Extract the [X, Y] coordinate from the center of the cell holding the provided text.  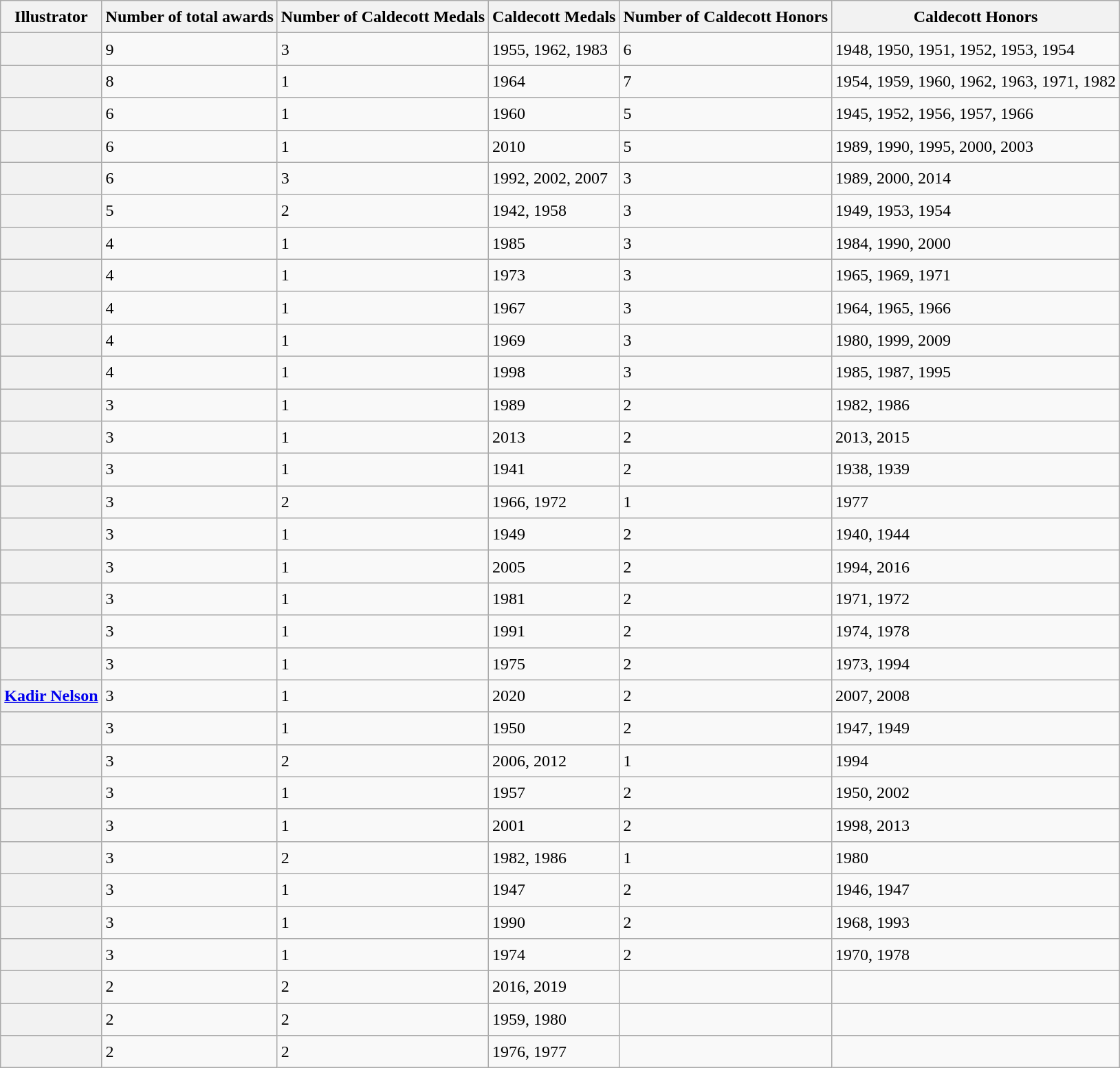
1975 [554, 664]
2016, 2019 [554, 987]
1976, 1977 [554, 1052]
2013, 2015 [976, 437]
1955, 1962, 1983 [554, 49]
2007, 2008 [976, 696]
1985, 1987, 1995 [976, 372]
1977 [976, 502]
1959, 1980 [554, 1020]
1969 [554, 340]
1960 [554, 114]
1942, 1958 [554, 210]
1991 [554, 631]
1989 [554, 405]
1950, 2002 [976, 793]
2020 [554, 696]
1970, 1978 [976, 955]
Kadir Nelson [51, 696]
1938, 1939 [976, 470]
2005 [554, 566]
1945, 1952, 1956, 1957, 1966 [976, 114]
1971, 1972 [976, 599]
1974, 1978 [976, 631]
2001 [554, 825]
1994, 2016 [976, 566]
1973 [554, 275]
Illustrator [51, 16]
1947 [554, 889]
Caldecott Honors [976, 16]
1998 [554, 372]
1949 [554, 535]
1966, 1972 [554, 502]
1990 [554, 922]
1994 [976, 760]
1940, 1944 [976, 535]
1965, 1969, 1971 [976, 275]
Number of Caldecott Honors [726, 16]
1998, 2013 [976, 825]
1985 [554, 243]
1973, 1994 [976, 664]
2006, 2012 [554, 760]
1974 [554, 955]
1964 [554, 81]
9 [190, 49]
1941 [554, 470]
1957 [554, 793]
8 [190, 81]
Caldecott Medals [554, 16]
1948, 1950, 1951, 1952, 1953, 1954 [976, 49]
1984, 1990, 2000 [976, 243]
1964, 1965, 1966 [976, 308]
1989, 2000, 2014 [976, 179]
2013 [554, 437]
1950 [554, 728]
1992, 2002, 2007 [554, 179]
7 [726, 81]
2010 [554, 146]
1946, 1947 [976, 889]
1967 [554, 308]
1989, 1990, 1995, 2000, 2003 [976, 146]
Number of total awards [190, 16]
1980, 1999, 2009 [976, 340]
1949, 1953, 1954 [976, 210]
1954, 1959, 1960, 1962, 1963, 1971, 1982 [976, 81]
1980 [976, 858]
1968, 1993 [976, 922]
Number of Caldecott Medals [382, 16]
1981 [554, 599]
1947, 1949 [976, 728]
